Locate the cell with the specified text and output its [X, Y] center coordinate. 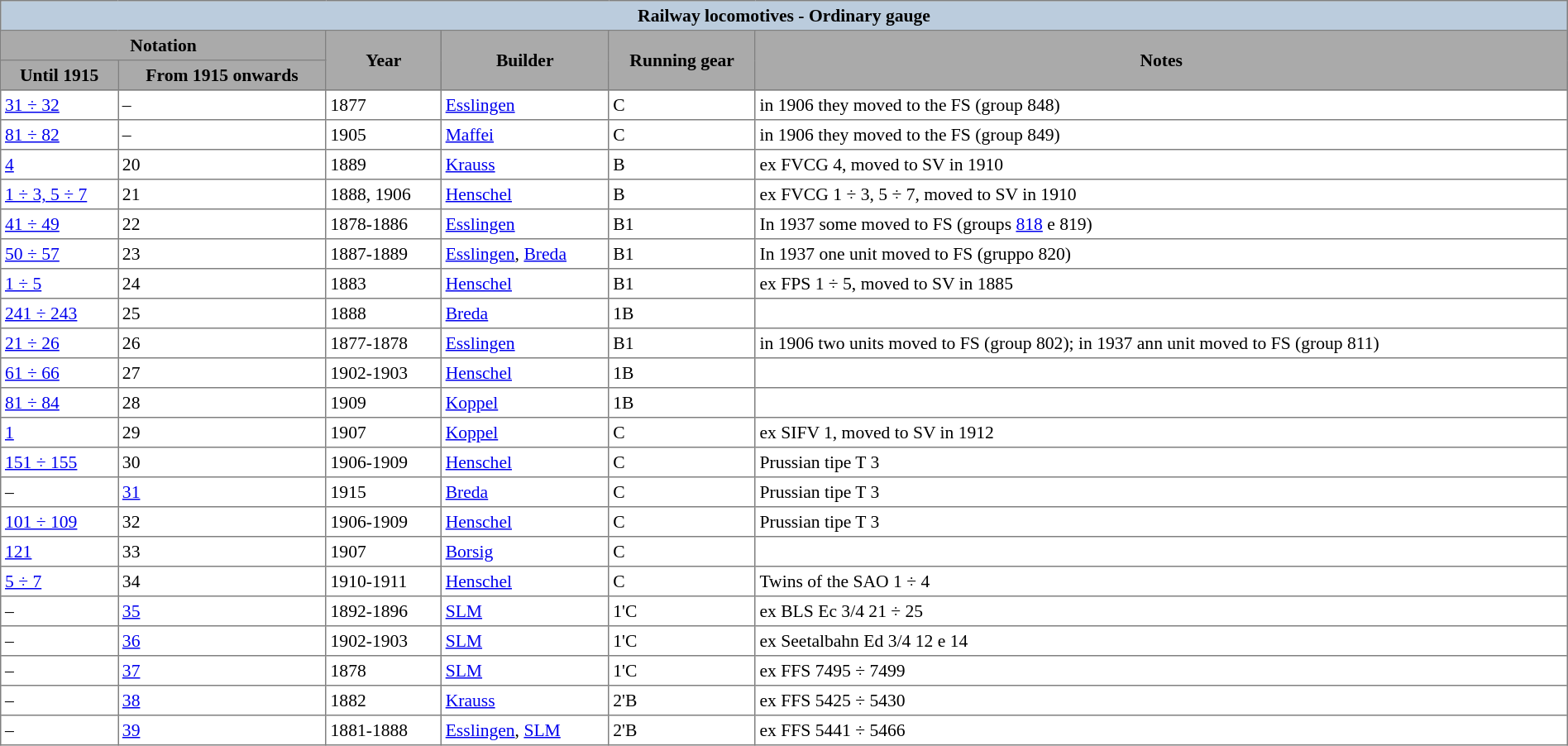
Esslingen, Breda [524, 254]
21 ÷ 26 [60, 343]
Esslingen, SLM [524, 730]
35 [222, 611]
ex FFS 7495 ÷ 7499 [1161, 671]
101 ÷ 109 [60, 522]
1883 [384, 284]
Year [384, 60]
Until 1915 [60, 75]
37 [222, 671]
30 [222, 462]
ex FPS 1 ÷ 5, moved to SV in 1885 [1161, 284]
20 [222, 165]
1 ÷ 3, 5 ÷ 7 [60, 194]
26 [222, 343]
1 ÷ 5 [60, 284]
34 [222, 581]
241 ÷ 243 [60, 313]
ex FVCG 1 ÷ 3, 5 ÷ 7, moved to SV in 1910 [1161, 194]
29 [222, 433]
28 [222, 403]
121 [60, 552]
1909 [384, 403]
Notation [164, 45]
1887-1889 [384, 254]
39 [222, 730]
33 [222, 552]
1881-1888 [384, 730]
50 ÷ 57 [60, 254]
36 [222, 641]
1888 [384, 313]
22 [222, 224]
1878 [384, 671]
151 ÷ 155 [60, 462]
Maffei [524, 135]
Builder [524, 60]
ex FFS 5441 ÷ 5466 [1161, 730]
ex Seetalbahn Ed 3/4 12 e 14 [1161, 641]
31 ÷ 32 [60, 105]
Twins of the SAO 1 ÷ 4 [1161, 581]
1910-1911 [384, 581]
5 ÷ 7 [60, 581]
ex SIFV 1, moved to SV in 1912 [1161, 433]
1892-1896 [384, 611]
in 1906 they moved to the FS (group 849) [1161, 135]
In 1937 one unit moved to FS (gruppo 820) [1161, 254]
ex FFS 5425 ÷ 5430 [1161, 701]
61 ÷ 66 [60, 373]
32 [222, 522]
1905 [384, 135]
1889 [384, 165]
24 [222, 284]
38 [222, 701]
27 [222, 373]
25 [222, 313]
31 [222, 492]
1915 [384, 492]
1882 [384, 701]
81 ÷ 84 [60, 403]
23 [222, 254]
in 1906 they moved to the FS (group 848) [1161, 105]
ex BLS Ec 3/4 21 ÷ 25 [1161, 611]
1 [60, 433]
From 1915 onwards [222, 75]
Borsig [524, 552]
41 ÷ 49 [60, 224]
Railway locomotives - Ordinary gauge [784, 16]
4 [60, 165]
1888, 1906 [384, 194]
ex FVCG 4, moved to SV in 1910 [1161, 165]
1877 [384, 105]
1877-1878 [384, 343]
In 1937 some moved to FS (groups 818 e 819) [1161, 224]
in 1906 two units moved to FS (group 802); in 1937 ann unit moved to FS (group 811) [1161, 343]
Notes [1161, 60]
81 ÷ 82 [60, 135]
Running gear [681, 60]
1878-1886 [384, 224]
21 [222, 194]
